Scan for the cell matching the given text and deliver its [x, y] coordinate at center. 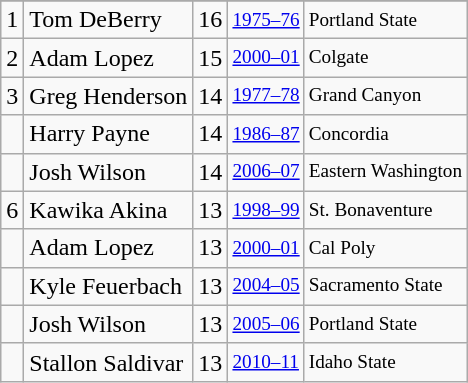
2010–11 [266, 362]
Sacramento State [385, 286]
3 [12, 96]
15 [210, 58]
1 [12, 20]
Harry Payne [108, 134]
2 [12, 58]
Kawika Akina [108, 210]
6 [12, 210]
1977–78 [266, 96]
Cal Poly [385, 248]
16 [210, 20]
Tom DeBerry [108, 20]
Concordia [385, 134]
Stallon Saldivar [108, 362]
Grand Canyon [385, 96]
2004–05 [266, 286]
Colgate [385, 58]
2005–06 [266, 324]
Kyle Feuerbach [108, 286]
Idaho State [385, 362]
2006–07 [266, 172]
Eastern Washington [385, 172]
1998–99 [266, 210]
Greg Henderson [108, 96]
St. Bonaventure [385, 210]
1975–76 [266, 20]
1986–87 [266, 134]
